Extract the [X, Y] coordinate from the center of the cell holding the provided text.  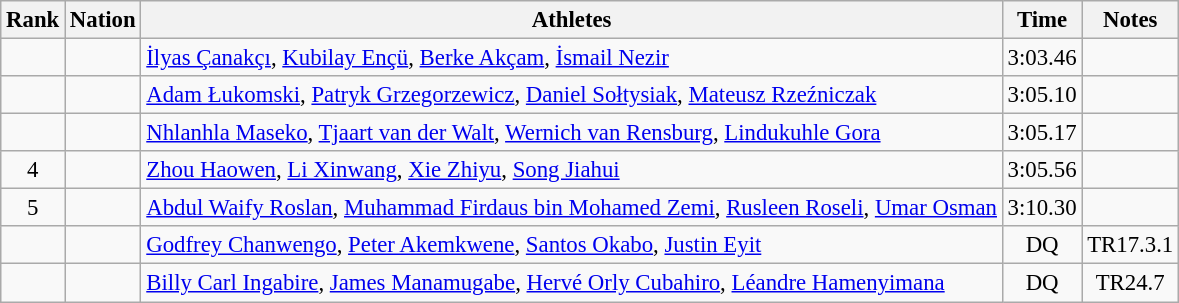
Rank [33, 20]
5 [33, 208]
Abdul Waify Roslan, Muhammad Firdaus bin Mohamed Zemi, Rusleen Roseli, Umar Osman [572, 208]
4 [33, 170]
Billy Carl Ingabire, James Manamugabe, Hervé Orly Cubahiro, Léandre Hamenyimana [572, 283]
3:05.10 [1042, 95]
Adam Łukomski, Patryk Grzegorzewicz, Daniel Sołtysiak, Mateusz Rzeźniczak [572, 95]
3:03.46 [1042, 58]
Athletes [572, 20]
TR17.3.1 [1130, 245]
3:05.56 [1042, 170]
Notes [1130, 20]
Nhlanhla Maseko, Tjaart van der Walt, Wernich van Rensburg, Lindukuhle Gora [572, 133]
Godfrey Chanwengo, Peter Akemkwene, Santos Okabo, Justin Eyit [572, 245]
Zhou Haowen, Li Xinwang, Xie Zhiyu, Song Jiahui [572, 170]
TR24.7 [1130, 283]
3:05.17 [1042, 133]
Nation [103, 20]
İlyas Çanakçı, Kubilay Ençü, Berke Akçam, İsmail Nezir [572, 58]
Time [1042, 20]
3:10.30 [1042, 208]
